Identify which cell holds the provided text, then report its (X, Y) central coordinate. 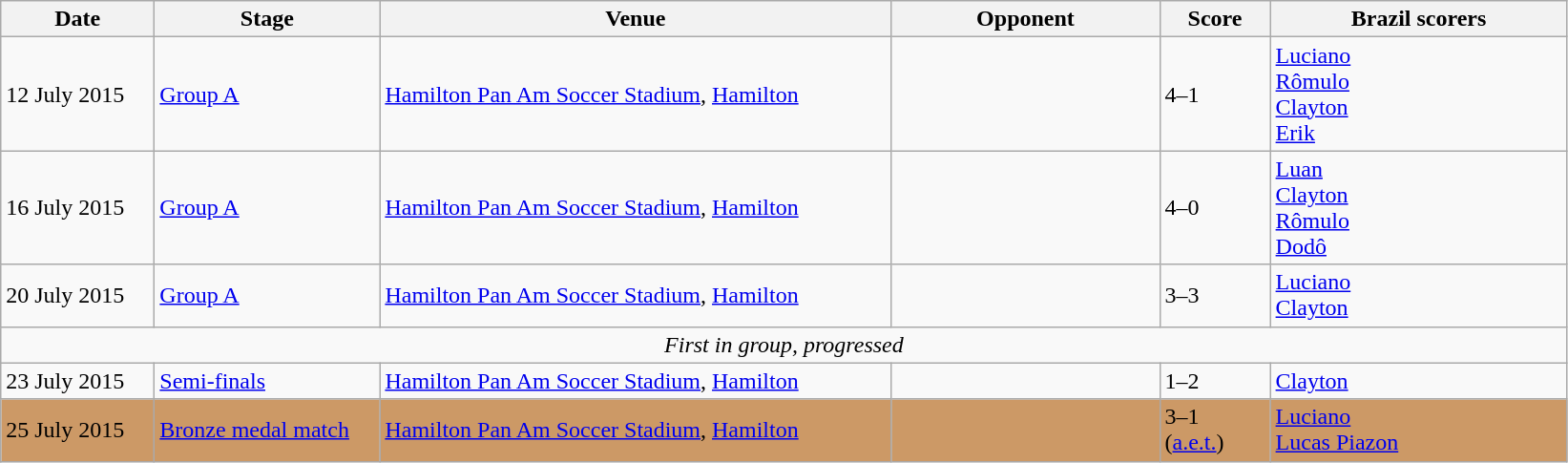
16 July 2015 (78, 208)
Score (1215, 19)
Luciano Clayton (1418, 296)
12 July 2015 (78, 94)
3–3 (1215, 296)
4–0 (1215, 208)
Luciano Rômulo Clayton Erik (1418, 94)
25 July 2015 (78, 430)
20 July 2015 (78, 296)
Semi-finals (267, 381)
Stage (267, 19)
Venue (636, 19)
3–1 (a.e.t.) (1215, 430)
Luan Clayton Rômulo Dodô (1418, 208)
1–2 (1215, 381)
First in group, progressed (784, 345)
Brazil scorers (1418, 19)
4–1 (1215, 94)
Bronze medal match (267, 430)
Date (78, 19)
Opponent (1025, 19)
Luciano Lucas Piazon (1418, 430)
Clayton (1418, 381)
23 July 2015 (78, 381)
